Detect which cell encompasses the target text, then output its [x, y] center coordinate. 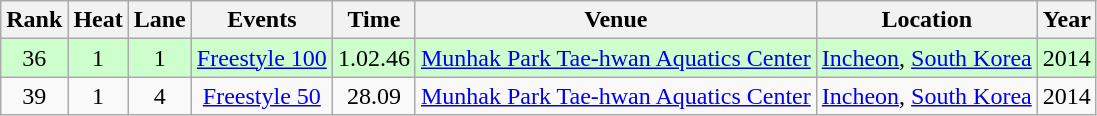
Events [262, 20]
Time [374, 20]
Freestyle 50 [262, 96]
Heat [98, 20]
Rank [34, 20]
Location [926, 20]
Year [1066, 20]
1.02.46 [374, 58]
4 [160, 96]
28.09 [374, 96]
Venue [616, 20]
39 [34, 96]
Lane [160, 20]
Freestyle 100 [262, 58]
36 [34, 58]
